Locate the cell with the specified text and output its [X, Y] center coordinate. 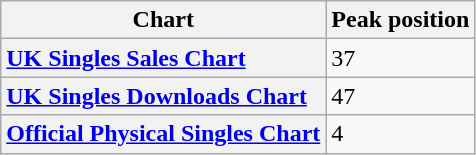
UK Singles Downloads Chart [164, 96]
UK Singles Sales Chart [164, 58]
4 [400, 134]
37 [400, 58]
Chart [164, 20]
47 [400, 96]
Peak position [400, 20]
Official Physical Singles Chart [164, 134]
